Return the (X, Y) coordinate for the center point of the cell that contains the specified text.  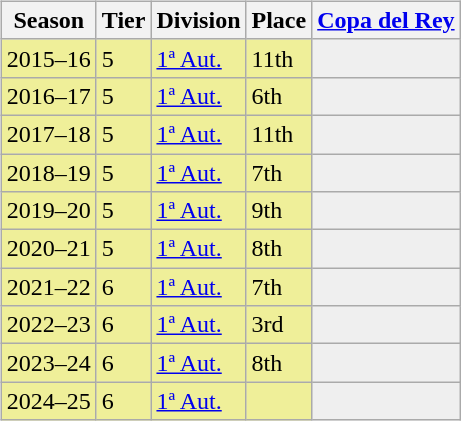
2022–23 (48, 325)
Season (48, 20)
2017–18 (48, 134)
2020–21 (48, 249)
2023–24 (48, 363)
2018–19 (48, 173)
2021–22 (48, 287)
3rd (279, 325)
2019–20 (48, 211)
Division (198, 20)
2016–17 (48, 96)
2015–16 (48, 58)
Tier (124, 20)
2024–25 (48, 401)
9th (279, 211)
6th (279, 96)
Copa del Rey (386, 20)
Place (279, 20)
